For the text-containing cell, return its midpoint in [x, y] coordinate format. 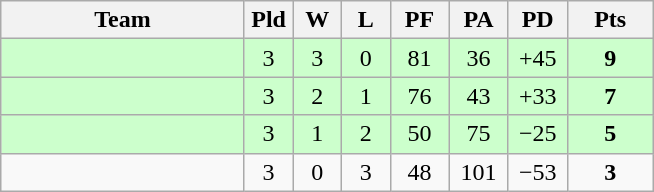
Pld [268, 20]
101 [478, 172]
PF [420, 20]
5 [610, 134]
7 [610, 96]
81 [420, 58]
75 [478, 134]
PD [538, 20]
Pts [610, 20]
50 [420, 134]
36 [478, 58]
L [366, 20]
43 [478, 96]
W [318, 20]
−53 [538, 172]
−25 [538, 134]
9 [610, 58]
+33 [538, 96]
76 [420, 96]
Team [123, 20]
48 [420, 172]
+45 [538, 58]
PA [478, 20]
